Identify which cell holds the provided text, then report its [x, y] central coordinate. 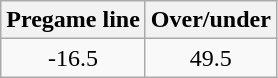
49.5 [210, 58]
-16.5 [74, 58]
Pregame line [74, 20]
Over/under [210, 20]
